Determine the (X, Y) coordinate at the center of the cell enclosing the given text.  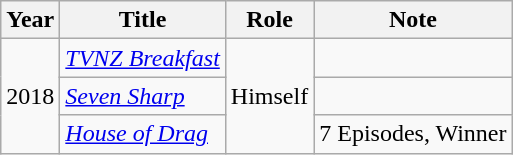
Seven Sharp (143, 96)
Note (413, 20)
TVNZ Breakfast (143, 58)
7 Episodes, Winner (413, 134)
Himself (269, 96)
Title (143, 20)
House of Drag (143, 134)
Year (30, 20)
Role (269, 20)
2018 (30, 96)
